Identify which cell holds the provided text, then report its [X, Y] central coordinate. 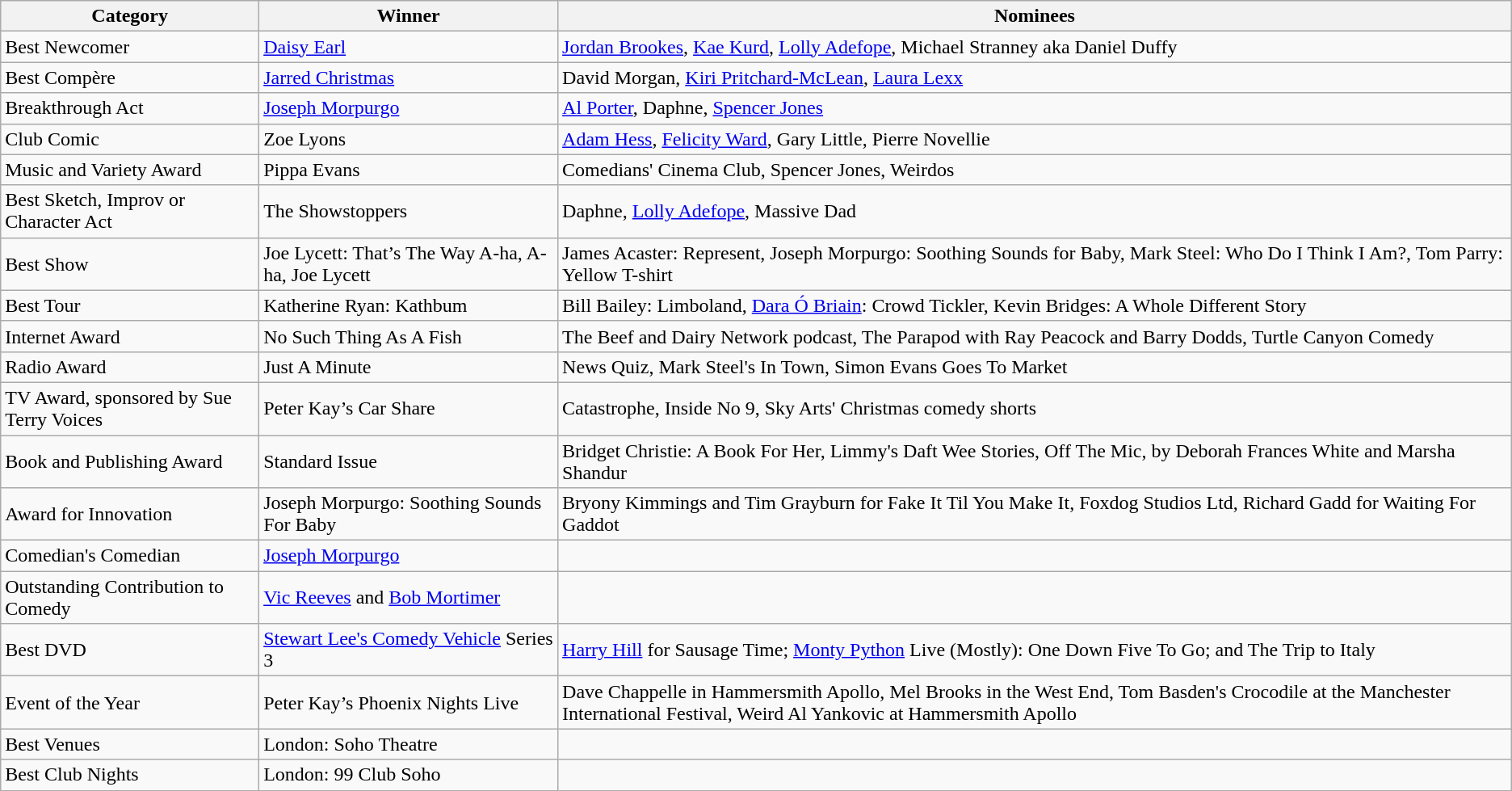
James Acaster: Represent, Joseph Morpurgo: Soothing Sounds for Baby, Mark Steel: Who Do I Think I Am?, Tom Parry: Yellow T-shirt [1035, 263]
Pippa Evans [409, 170]
Daphne, Lolly Adefope, Massive Dad [1035, 212]
Comedians' Cinema Club, Spencer Jones, Weirdos [1035, 170]
Winner [409, 16]
No Such Thing As A Fish [409, 336]
Stewart Lee's Comedy Vehicle Series 3 [409, 650]
Outstanding Contribution to Comedy [130, 598]
Club Comic [130, 139]
Peter Kay’s Car Share [409, 409]
Book and Publishing Award [130, 461]
Zoe Lyons [409, 139]
Comedian's Comedian [130, 556]
Peter Kay’s Phoenix Nights Live [409, 703]
Adam Hess, Felicity Ward, Gary Little, Pierre Novellie [1035, 139]
Music and Variety Award [130, 170]
Al Porter, Daphne, Spencer Jones [1035, 108]
Katherine Ryan: Kathbum [409, 305]
Bryony Kimmings and Tim Grayburn for Fake It Til You Make It, Foxdog Studios Ltd, Richard Gadd for Waiting For Gaddot [1035, 514]
Best Compère [130, 78]
The Showstoppers [409, 212]
TV Award, sponsored by Sue Terry Voices [130, 409]
Best Sketch, Improv or Character Act [130, 212]
Daisy Earl [409, 47]
Event of the Year [130, 703]
Radio Award [130, 367]
Joseph Morpurgo: Soothing Sounds For Baby [409, 514]
The Beef and Dairy Network podcast, The Parapod with Ray Peacock and Barry Dodds, Turtle Canyon Comedy [1035, 336]
Internet Award [130, 336]
Best Club Nights [130, 775]
Best Newcomer [130, 47]
Vic Reeves and Bob Mortimer [409, 598]
Harry Hill for Sausage Time; Monty Python Live (Mostly): One Down Five To Go; and The Trip to Italy [1035, 650]
Category [130, 16]
Standard Issue [409, 461]
Catastrophe, Inside No 9, Sky Arts' Christmas comedy shorts [1035, 409]
David Morgan, Kiri Pritchard-McLean, Laura Lexx [1035, 78]
London: Soho Theatre [409, 744]
Jordan Brookes, Kae Kurd, Lolly Adefope, Michael Stranney aka Daniel Duffy [1035, 47]
News Quiz, Mark Steel's In Town, Simon Evans Goes To Market [1035, 367]
Best Show [130, 263]
Joe Lycett: That’s The Way A-ha, A-ha, Joe Lycett [409, 263]
Jarred Christmas [409, 78]
Nominees [1035, 16]
Bridget Christie: A Book For Her, Limmy's Daft Wee Stories, Off The Mic, by Deborah Frances White and Marsha Shandur [1035, 461]
Best DVD [130, 650]
Award for Innovation [130, 514]
Breakthrough Act [130, 108]
Just A Minute [409, 367]
London: 99 Club Soho [409, 775]
Bill Bailey: Limboland, Dara Ó Briain: Crowd Tickler, Kevin Bridges: A Whole Different Story [1035, 305]
Best Venues [130, 744]
Best Tour [130, 305]
